For the text-containing cell, return its midpoint in (X, Y) coordinate format. 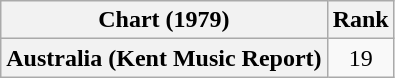
19 (360, 58)
Rank (360, 20)
Australia (Kent Music Report) (164, 58)
Chart (1979) (164, 20)
